For the text-containing cell, return its midpoint in [x, y] coordinate format. 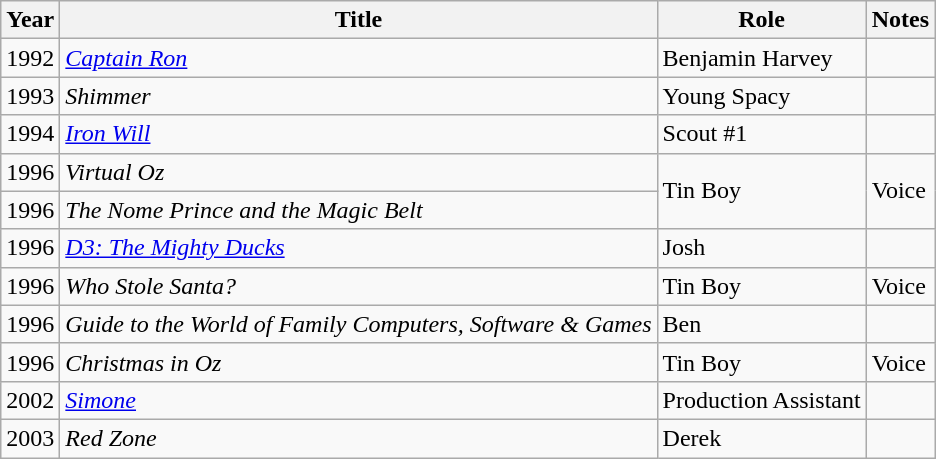
2003 [30, 438]
Derek [762, 438]
1994 [30, 134]
2002 [30, 400]
Young Spacy [762, 96]
Josh [762, 248]
Year [30, 20]
1993 [30, 96]
D3: The Mighty Ducks [358, 248]
Production Assistant [762, 400]
Iron Will [358, 134]
Benjamin Harvey [762, 58]
Christmas in Oz [358, 362]
The Nome Prince and the Magic Belt [358, 210]
Virtual Oz [358, 172]
1992 [30, 58]
Simone [358, 400]
Red Zone [358, 438]
Title [358, 20]
Ben [762, 324]
Captain Ron [358, 58]
Who Stole Santa? [358, 286]
Shimmer [358, 96]
Guide to the World of Family Computers, Software & Games [358, 324]
Notes [900, 20]
Role [762, 20]
Scout #1 [762, 134]
